Find where the given text appears and provide that cell's center as (X, Y) coordinate. 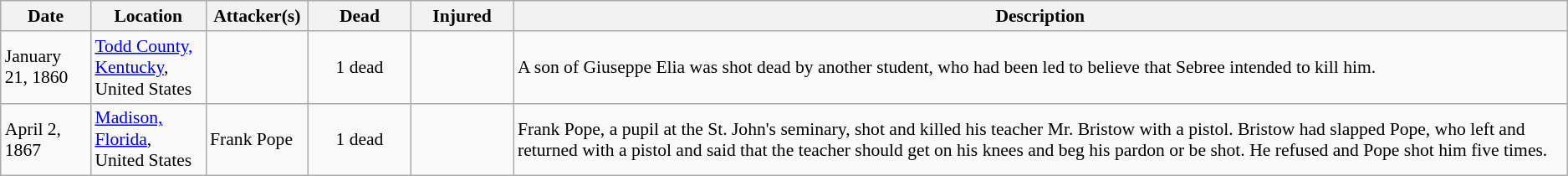
Dead (360, 16)
Description (1040, 16)
A son of Giuseppe Elia was shot dead by another student, who had been led to believe that Sebree intended to kill him. (1040, 67)
Date (46, 16)
Frank Pope (258, 139)
Todd County, Kentucky, United States (148, 67)
April 2, 1867 (46, 139)
Location (148, 16)
Madison, Florida, United States (148, 139)
Attacker(s) (258, 16)
Injured (462, 16)
January 21, 1860 (46, 67)
